For the text-containing cell, return its midpoint in (x, y) coordinate format. 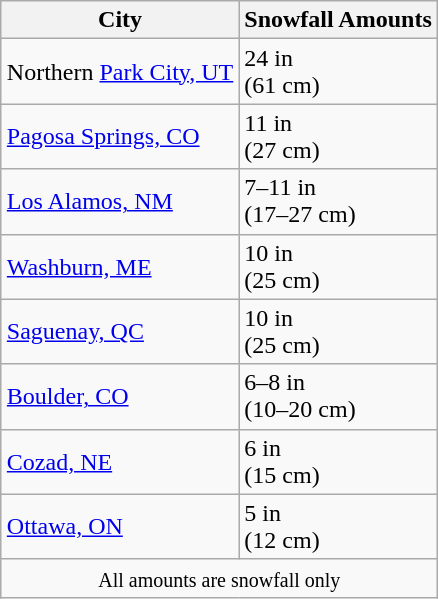
11 in (27 cm) (338, 136)
Cozad, NE (120, 462)
All amounts are snowfall only (219, 578)
6 in (15 cm) (338, 462)
Northern Park City, UT (120, 72)
7–11 in (17–27 cm) (338, 202)
Pagosa Springs, CO (120, 136)
Ottawa, ON (120, 526)
5 in (12 cm) (338, 526)
6–8 in (10–20 cm) (338, 396)
City (120, 20)
Snowfall Amounts (338, 20)
Saguenay, QC (120, 332)
24 in (61 cm) (338, 72)
Los Alamos, NM (120, 202)
Boulder, CO (120, 396)
Washburn, ME (120, 266)
